For the text-containing cell, return its midpoint in (X, Y) coordinate format. 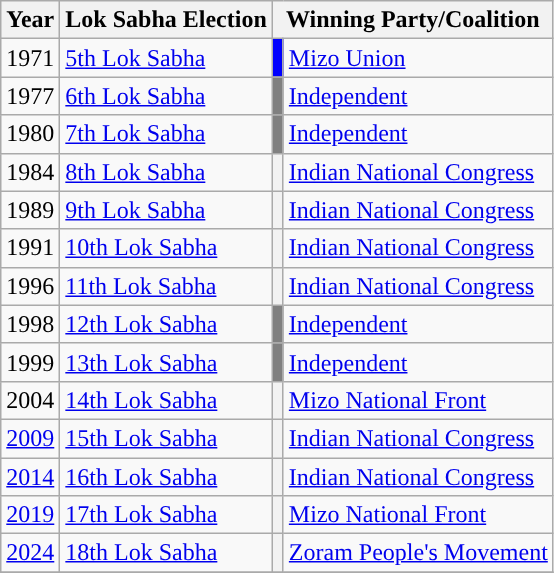
1996 (30, 286)
15th Lok Sabha (166, 438)
6th Lok Sabha (166, 96)
1980 (30, 134)
12th Lok Sabha (166, 324)
8th Lok Sabha (166, 172)
2004 (30, 400)
Mizo Union (418, 58)
1999 (30, 362)
9th Lok Sabha (166, 210)
Zoram People's Movement (418, 553)
2014 (30, 477)
18th Lok Sabha (166, 553)
1998 (30, 324)
Lok Sabha Election (166, 20)
1977 (30, 96)
14th Lok Sabha (166, 400)
1991 (30, 248)
11th Lok Sabha (166, 286)
7th Lok Sabha (166, 134)
2009 (30, 438)
10th Lok Sabha (166, 248)
5th Lok Sabha (166, 58)
13th Lok Sabha (166, 362)
Winning Party/Coalition (412, 20)
1989 (30, 210)
1984 (30, 172)
17th Lok Sabha (166, 515)
2024 (30, 553)
2019 (30, 515)
16th Lok Sabha (166, 477)
Year (30, 20)
1971 (30, 58)
